Return the (X, Y) coordinate for the center point of the cell that contains the specified text.  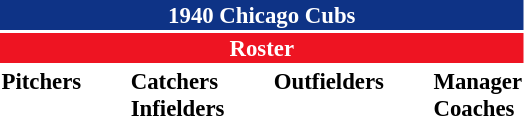
1940 Chicago Cubs (262, 15)
Roster (262, 48)
